Output the (x, y) coordinate of the center of the cell containing the given text.  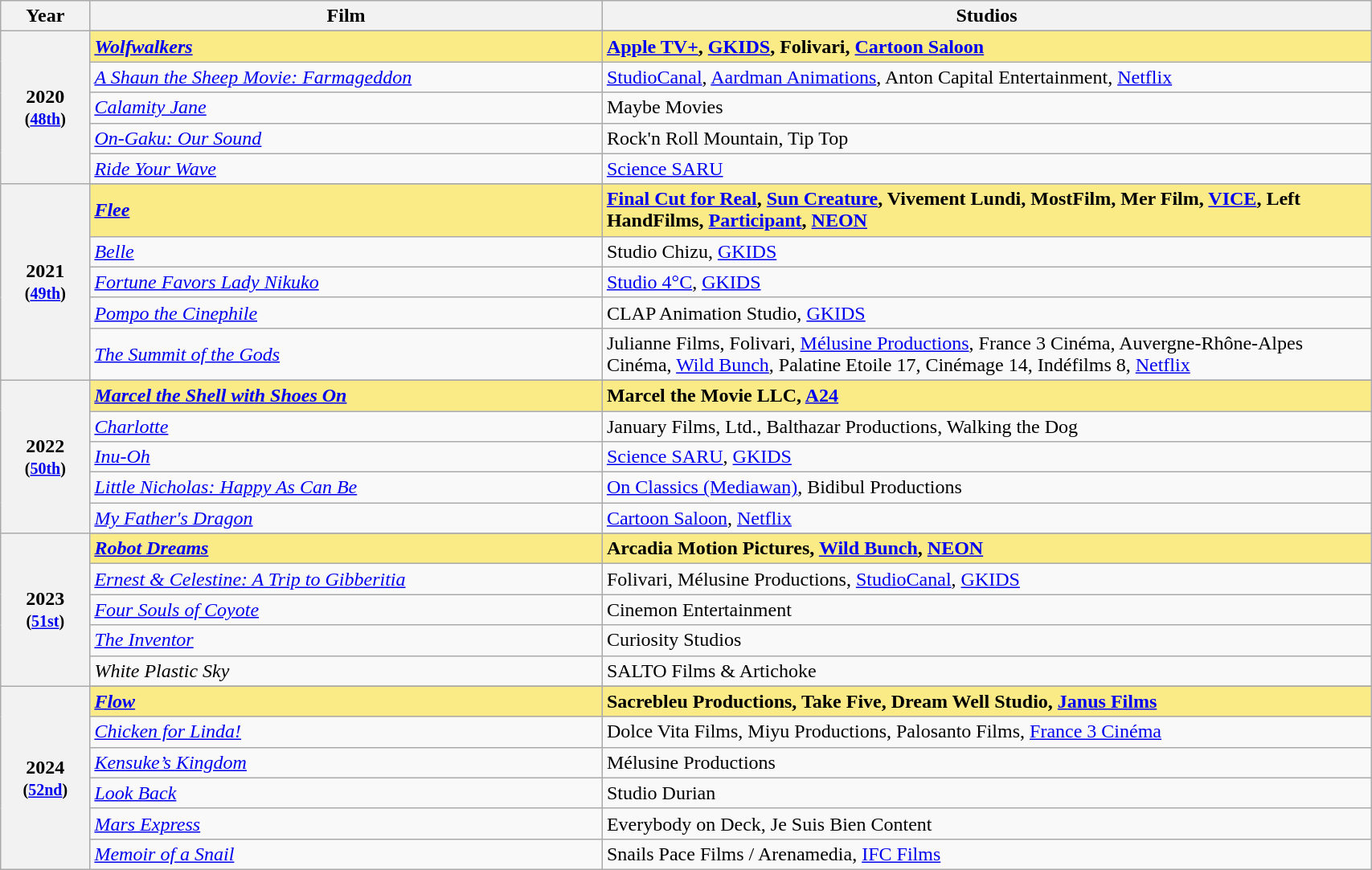
Folivari, Mélusine Productions, StudioCanal, GKIDS (986, 579)
StudioCanal, Aardman Animations, Anton Capital Entertainment, Netflix (986, 77)
Marcel the Shell with Shoes On (346, 395)
Mars Express (346, 823)
Charlotte (346, 427)
Belle (346, 251)
Marcel the Movie LLC, A24 (986, 395)
Everybody on Deck, Je Suis Bien Content (986, 823)
Inu-Oh (346, 457)
Science SARU, GKIDS (986, 457)
January Films, Ltd., Balthazar Productions, Walking the Dog (986, 427)
Kensuke’s Kingdom (346, 762)
SALTO Films & Artichoke (986, 671)
Calamity Jane (346, 108)
Four Souls of Coyote (346, 610)
2021 (49th) (45, 282)
On-Gaku: Our Sound (346, 138)
2024 (52nd) (45, 778)
My Father's Dragon (346, 518)
Wolfwalkers (346, 47)
Robot Dreams (346, 549)
Year (45, 16)
Cinemon Entertainment (986, 610)
CLAP Animation Studio, GKIDS (986, 312)
Dolce Vita Films, Miyu Productions, Palosanto Films, France 3 Cinéma (986, 732)
Studios (986, 16)
A Shaun the Sheep Movie: Farmageddon (346, 77)
Ride Your Wave (346, 169)
2022 (50th) (45, 456)
Cartoon Saloon, Netflix (986, 518)
2020 (48th) (45, 108)
Studio Chizu, GKIDS (986, 251)
Flow (346, 701)
Arcadia Motion Pictures, Wild Bunch, NEON (986, 549)
Sacrebleu Productions, Take Five, Dream Well Studio, Janus Films (986, 701)
Mélusine Productions (986, 762)
Curiosity Studios (986, 640)
The Inventor (346, 640)
Chicken for Linda! (346, 732)
On Classics (Mediawan), Bidibul Productions (986, 488)
White Plastic Sky (346, 671)
Flee (346, 210)
Maybe Movies (986, 108)
Rock'n Roll Mountain, Tip Top (986, 138)
Studio Durian (986, 793)
Film (346, 16)
Snails Pace Films / Arenamedia, IFC Films (986, 854)
Memoir of a Snail (346, 854)
Look Back (346, 793)
Apple TV+, GKIDS, Folivari, Cartoon Saloon (986, 47)
Pompo the Cinephile (346, 312)
The Summit of the Gods (346, 353)
Final Cut for Real, Sun Creature, Vivement Lundi, MostFilm, Mer Film, VICE, Left HandFilms, Participant, NEON (986, 210)
2023 (51st) (45, 610)
Little Nicholas: Happy As Can Be (346, 488)
Fortune Favors Lady Nikuko (346, 282)
Ernest & Celestine: A Trip to Gibberitia (346, 579)
Studio 4°C, GKIDS (986, 282)
Science SARU (986, 169)
